Scan for the cell matching the given text and deliver its [x, y] coordinate at center. 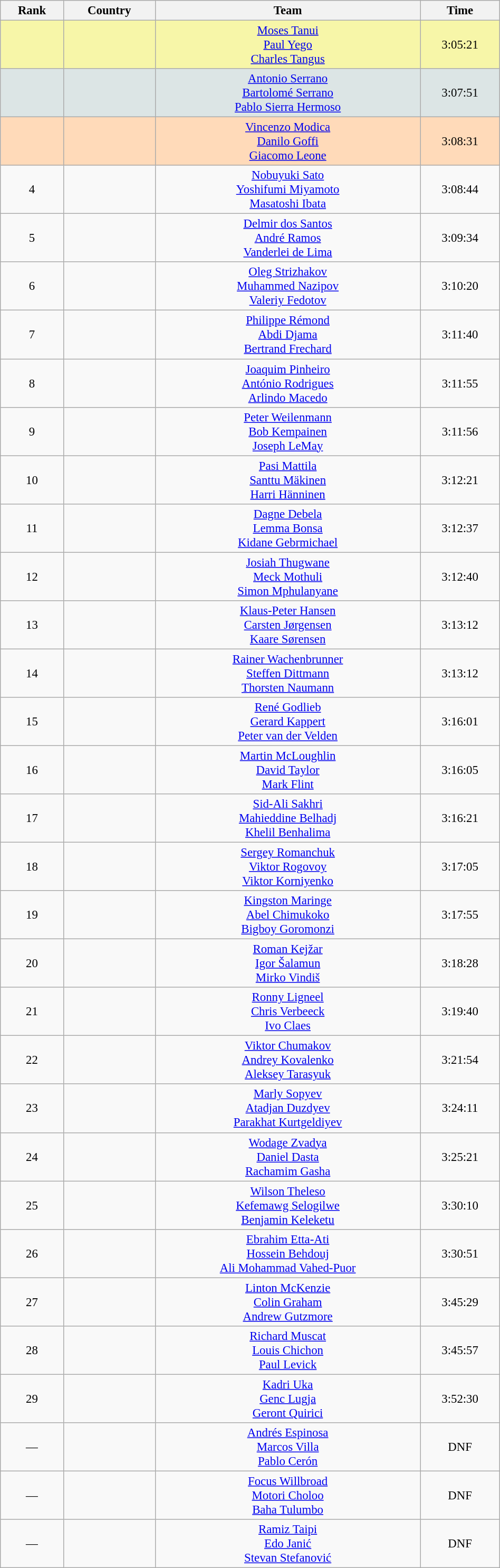
24 [32, 1157]
3:19:40 [460, 1012]
Josiah ThugwaneMeck MothuliSimon Mphulanyane [288, 577]
3:11:40 [460, 335]
Viktor ChumakovAndrey KovalenkoAleksey Tarasyuk [288, 1060]
3:30:51 [460, 1253]
3:52:30 [460, 1399]
Wilson ThelesoKefemawg SelogilweBenjamin Keleketu [288, 1205]
3:11:56 [460, 431]
Delmir dos SantosAndré RamosVanderlei de Lima [288, 238]
3:25:21 [460, 1157]
21 [32, 1012]
Focus WillbroadMotori CholooBaha Tulumbo [288, 1495]
3:18:28 [460, 964]
3:45:57 [460, 1350]
10 [32, 480]
Philippe RémondAbdi DjamaBertrand Frechard [288, 335]
Team [288, 11]
3:17:55 [460, 915]
18 [32, 867]
Pasi MattilaSanttu MäkinenHarri Hänninen [288, 480]
Kingston MaringeAbel ChimukokoBigboy Goromonzi [288, 915]
Vincenzo ModicaDanilo GoffiGiacomo Leone [288, 141]
19 [32, 915]
17 [32, 818]
Linton McKenzieColin GrahamAndrew Gutzmore [288, 1302]
Richard MuscatLouis ChichonPaul Levick [288, 1350]
3:16:05 [460, 770]
Oleg StrizhakovMuhammed NazipovValeriy Fedotov [288, 286]
11 [32, 528]
Sergey RomanchukViktor RogovoyViktor Korniyenko [288, 867]
Marly SopyevAtadjan DuzdyevParakhat Kurtgeldiyev [288, 1109]
8 [32, 383]
Roman KejžarIgor ŠalamunMirko Vindiš [288, 964]
3:07:51 [460, 93]
Country [109, 11]
Rainer WachenbrunnerSteffen DittmannThorsten Naumann [288, 673]
26 [32, 1253]
3:11:55 [460, 383]
3:12:37 [460, 528]
29 [32, 1399]
3:09:34 [460, 238]
16 [32, 770]
Dagne DebelaLemma BonsaKidane Gebrmichael [288, 528]
Wodage ZvadyaDaniel DastaRachamim Gasha [288, 1157]
12 [32, 577]
3:12:21 [460, 480]
Martin McLoughlinDavid TaylorMark Flint [288, 770]
3:16:21 [460, 818]
22 [32, 1060]
3:08:31 [460, 141]
Klaus-Peter HansenCarsten JørgensenKaare Sørensen [288, 625]
Andrés EspinosaMarcos VillaPablo Cerón [288, 1447]
28 [32, 1350]
Sid-Ali SakhriMahieddine BelhadjKhelil Benhalima [288, 818]
Kadri UkaGenc LugjaGeront Quirici [288, 1399]
4 [32, 190]
Nobuyuki SatoYoshifumi MiyamotoMasatoshi Ibata [288, 190]
13 [32, 625]
3:21:54 [460, 1060]
Antonio SerranoBartolomé SerranoPablo Sierra Hermoso [288, 93]
3:30:10 [460, 1205]
Ebrahim Etta-AtiHossein BehdoujAli Mohammad Vahed-Puor [288, 1253]
3:45:29 [460, 1302]
René GodliebGerard KappertPeter van der Velden [288, 722]
23 [32, 1109]
Moses TanuiPaul YegoCharles Tangus [288, 45]
Rank [32, 11]
20 [32, 964]
Time [460, 11]
3:05:21 [460, 45]
Ronny LigneelChris VerbeeckIvo Claes [288, 1012]
3:08:44 [460, 190]
Peter WeilenmannBob KempainenJoseph LeMay [288, 431]
14 [32, 673]
27 [32, 1302]
Joaquim PinheiroAntónio RodriguesArlindo Macedo [288, 383]
Ramiz TaipiEdo JanićStevan Stefanović [288, 1544]
25 [32, 1205]
9 [32, 431]
3:17:05 [460, 867]
3:24:11 [460, 1109]
5 [32, 238]
3:10:20 [460, 286]
3:16:01 [460, 722]
7 [32, 335]
3:12:40 [460, 577]
15 [32, 722]
6 [32, 286]
